Output the (x, y) coordinate of the center of the cell containing the given text.  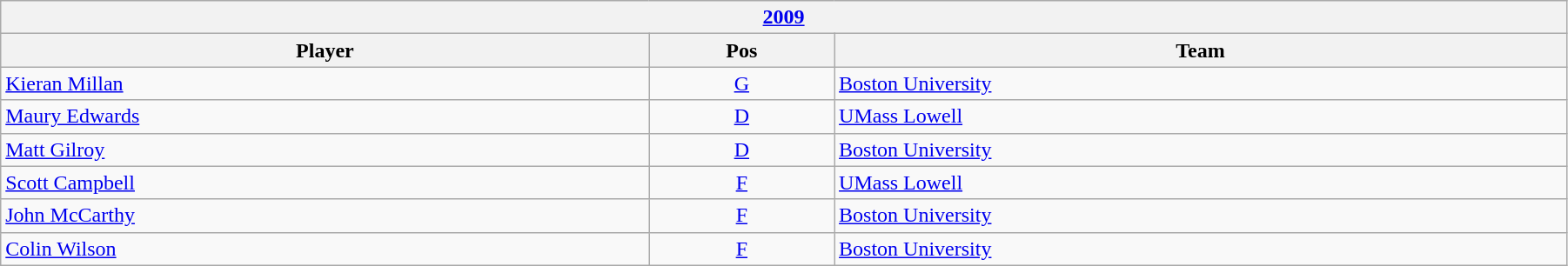
Matt Gilroy (325, 150)
Player (325, 50)
Scott Campbell (325, 183)
2009 (784, 17)
Team (1201, 50)
Pos (741, 50)
Kieran Millan (325, 83)
Colin Wilson (325, 249)
Maury Edwards (325, 116)
G (741, 83)
John McCarthy (325, 216)
